For the text-containing cell, return its midpoint in (X, Y) coordinate format. 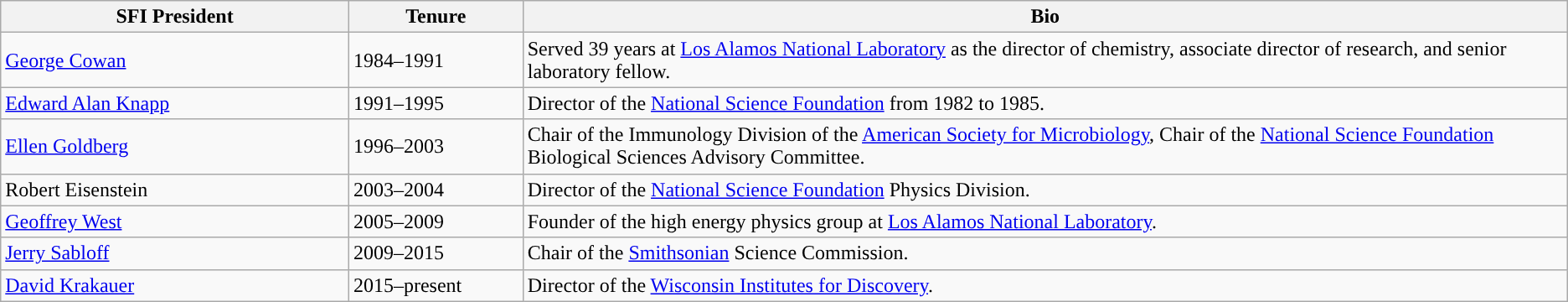
Robert Eisenstein (175, 190)
2015–present (436, 285)
Founder of the high energy physics group at Los Alamos National Laboratory. (1045, 221)
SFI President (175, 17)
Chair of the Smithsonian Science Commission. (1045, 253)
Director of the National Science Foundation Physics Division. (1045, 190)
1991–1995 (436, 103)
David Krakauer (175, 285)
Ellen Goldberg (175, 146)
2005–2009 (436, 221)
Bio (1045, 17)
Served 39 years at Los Alamos National Laboratory as the director of chemistry, associate director of research, and senior laboratory fellow. (1045, 60)
Director of the Wisconsin Institutes for Discovery. (1045, 285)
1996–2003 (436, 146)
Edward Alan Knapp (175, 103)
Tenure (436, 17)
Director of the National Science Foundation from 1982 to 1985. (1045, 103)
2009–2015 (436, 253)
George Cowan (175, 60)
Jerry Sabloff (175, 253)
Geoffrey West (175, 221)
2003–2004 (436, 190)
1984–1991 (436, 60)
